Locate the cell with the specified text and output its (x, y) center coordinate. 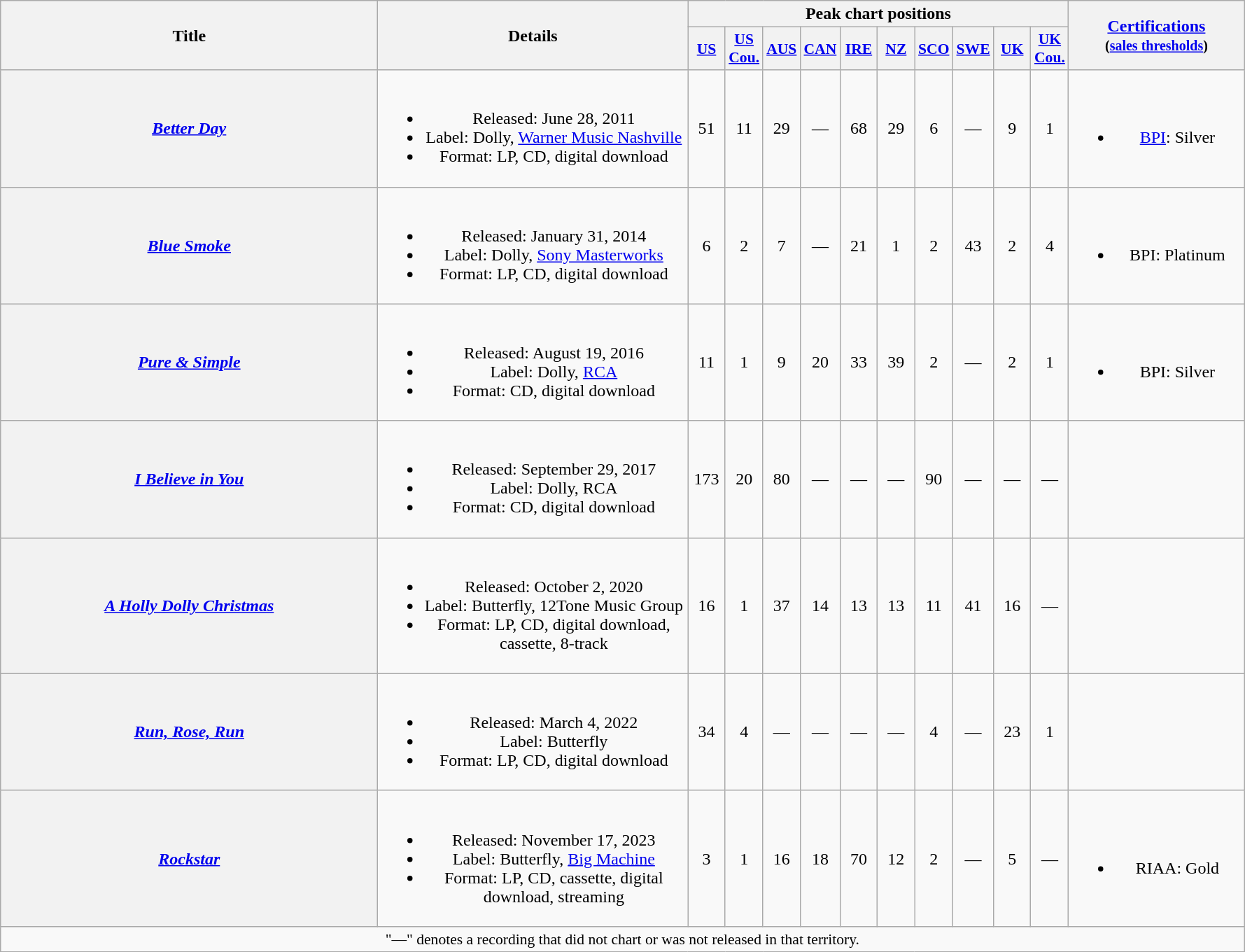
18 (820, 858)
23 (1012, 732)
US (707, 49)
Details (533, 35)
Released: October 2, 2020Label: Butterfly, 12Tone Music GroupFormat: LP, CD, digital download, cassette, 8-track (533, 605)
SCO (934, 49)
68 (858, 129)
UK (1012, 49)
34 (707, 732)
AUS (781, 49)
USCou. (744, 49)
41 (973, 605)
IRE (858, 49)
90 (934, 479)
Pure & Simple (189, 363)
Released: September 29, 2017Label: Dolly, RCAFormat: CD, digital download (533, 479)
14 (820, 605)
Certifications(sales thresholds) (1156, 35)
Title (189, 35)
RIAA: Gold (1156, 858)
39 (896, 363)
21 (858, 245)
Released: March 4, 2022Label: ButterflyFormat: LP, CD, digital download (533, 732)
Peak chart positions (878, 14)
Better Day (189, 129)
33 (858, 363)
80 (781, 479)
I Believe in You (189, 479)
Blue Smoke (189, 245)
Run, Rose, Run (189, 732)
A Holly Dolly Christmas (189, 605)
70 (858, 858)
Released: June 28, 2011Label: Dolly, Warner Music NashvilleFormat: LP, CD, digital download (533, 129)
51 (707, 129)
CAN (820, 49)
37 (781, 605)
SWE (973, 49)
UKCou. (1050, 49)
5 (1012, 858)
NZ (896, 49)
BPI: Platinum (1156, 245)
3 (707, 858)
"—" denotes a recording that did not chart or was not released in that territory. (623, 939)
Released: November 17, 2023Label: Butterfly, Big MachineFormat: LP, CD, cassette, digital download, streaming (533, 858)
12 (896, 858)
7 (781, 245)
Released: August 19, 2016Label: Dolly, RCAFormat: CD, digital download (533, 363)
43 (973, 245)
Rockstar (189, 858)
173 (707, 479)
Released: January 31, 2014Label: Dolly, Sony MasterworksFormat: LP, CD, digital download (533, 245)
